From the cell containing the given text, extract its center point as [X, Y] coordinate. 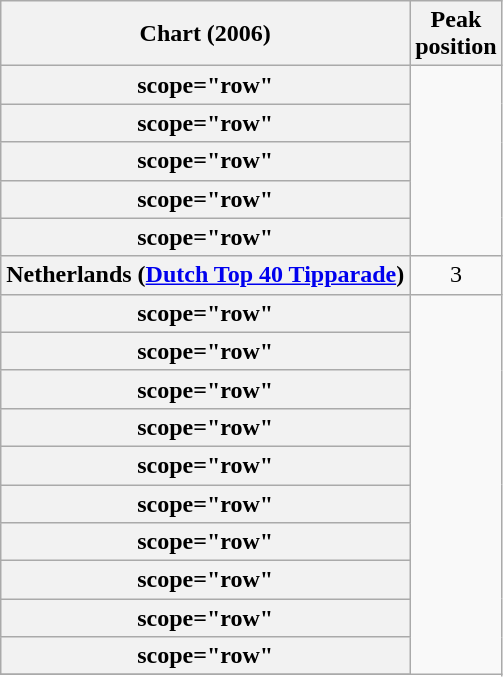
Netherlands (Dutch Top 40 Tipparade) [206, 275]
Chart (2006) [206, 34]
3 [456, 275]
Peakposition [456, 34]
